Extract the (X, Y) coordinate from the center of the cell holding the provided text.  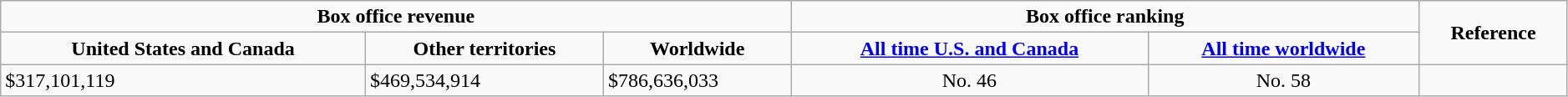
United States and Canada (184, 48)
All time worldwide (1283, 48)
Worldwide (698, 48)
No. 46 (969, 80)
Reference (1494, 33)
All time U.S. and Canada (969, 48)
$317,101,119 (184, 80)
No. 58 (1283, 80)
$469,534,914 (485, 80)
$786,636,033 (698, 80)
Other territories (485, 48)
Box office ranking (1105, 17)
Box office revenue (396, 17)
